Pinpoint the cell where the given text exists, returning its (x, y) midpoint coordinate. 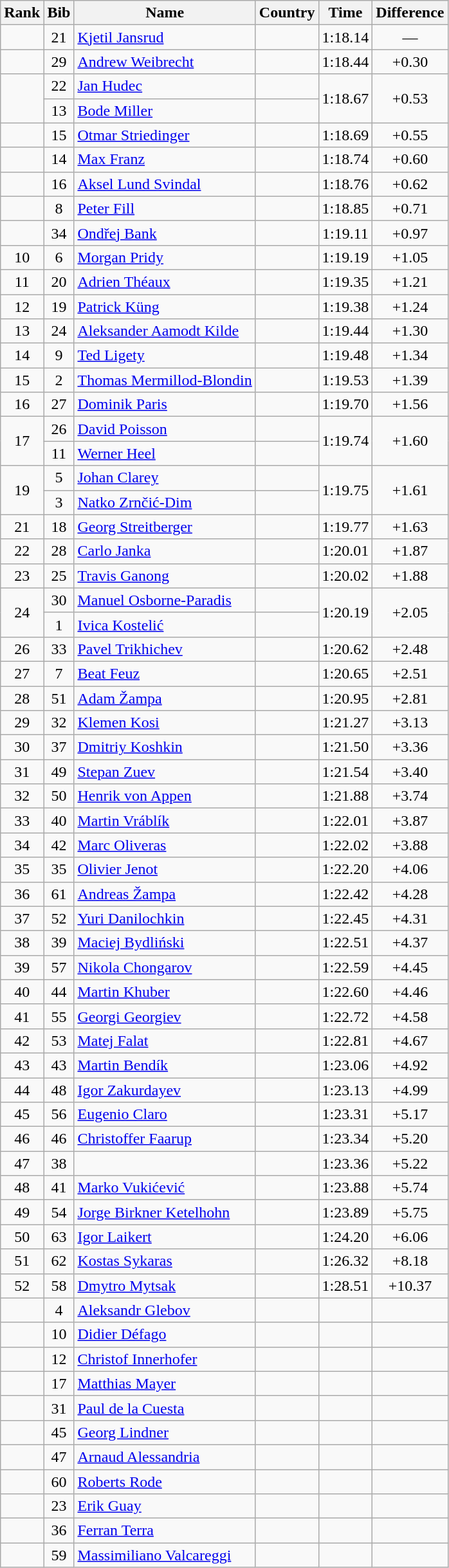
Martin Bendík (165, 1065)
+4.99 (410, 1090)
+1.88 (410, 576)
Igor Zakurdayev (165, 1090)
+3.88 (410, 845)
Patrick Küng (165, 307)
1:23.31 (345, 1115)
+5.17 (410, 1115)
1:19.74 (345, 441)
1:22.60 (345, 992)
1:22.01 (345, 821)
Country (287, 13)
1:20.19 (345, 612)
+2.48 (410, 649)
1:21.54 (345, 772)
1:19.44 (345, 331)
Adam Žampa (165, 698)
1:22.02 (345, 845)
1:19.19 (345, 257)
2 (59, 380)
1:22.20 (345, 870)
+1.39 (410, 380)
Ivica Kostelić (165, 624)
Otmar Striedinger (165, 135)
+4.58 (410, 1016)
18 (59, 527)
+6.06 (410, 1237)
Eugenio Claro (165, 1115)
Henrik von Appen (165, 796)
Time (345, 13)
+3.36 (410, 747)
+1.61 (410, 490)
1:19.38 (345, 307)
David Poisson (165, 429)
+0.60 (410, 160)
Aksel Lund Svindal (165, 184)
Marc Oliveras (165, 845)
+3.13 (410, 723)
+4.45 (410, 967)
62 (59, 1261)
Yuri Danilochkin (165, 918)
— (410, 37)
Kostas Sykaras (165, 1261)
1:19.11 (345, 233)
+4.92 (410, 1065)
58 (59, 1286)
Dmytro Mytsak (165, 1286)
Georg Streitberger (165, 527)
+4.46 (410, 992)
+1.60 (410, 441)
1:23.06 (345, 1065)
Matej Falat (165, 1041)
1:19.35 (345, 282)
63 (59, 1237)
1:24.20 (345, 1237)
+4.28 (410, 894)
+0.55 (410, 135)
Paul de la Cuesta (165, 1408)
Matthias Mayer (165, 1383)
Kjetil Jansrud (165, 37)
60 (59, 1481)
Georgi Georgiev (165, 1016)
9 (59, 356)
Ted Ligety (165, 356)
+5.74 (410, 1188)
Erik Guay (165, 1506)
1:21.88 (345, 796)
+0.62 (410, 184)
56 (59, 1115)
Arnaud Alessandria (165, 1457)
+10.37 (410, 1286)
Thomas Mermillod-Blondin (165, 380)
Christoffer Faarup (165, 1139)
1:19.70 (345, 405)
Klemen Kosi (165, 723)
1:21.27 (345, 723)
8 (59, 208)
1:23.13 (345, 1090)
1:22.59 (345, 967)
54 (59, 1212)
+3.40 (410, 772)
+1.56 (410, 405)
20 (59, 282)
Dominik Paris (165, 405)
+2.81 (410, 698)
1:19.75 (345, 490)
Adrien Théaux (165, 282)
Johan Clarey (165, 478)
+4.67 (410, 1041)
Dmitriy Koshkin (165, 747)
Peter Fill (165, 208)
1:23.88 (345, 1188)
1:26.32 (345, 1261)
Andreas Žampa (165, 894)
+1.87 (410, 551)
1:22.51 (345, 943)
+3.87 (410, 821)
3 (59, 502)
Andrew Weibrecht (165, 62)
1:18.44 (345, 62)
+4.31 (410, 918)
61 (59, 894)
1:22.45 (345, 918)
+0.71 (410, 208)
Ferran Terra (165, 1531)
Natko Zrnčić-Dim (165, 502)
+1.24 (410, 307)
1:22.81 (345, 1041)
Roberts Rode (165, 1481)
1:18.69 (345, 135)
1:18.74 (345, 160)
+0.30 (410, 62)
Morgan Pridy (165, 257)
Martin Vráblík (165, 821)
Manuel Osborne-Paradis (165, 600)
1:23.36 (345, 1163)
+4.06 (410, 870)
+2.51 (410, 673)
1:19.77 (345, 527)
1:18.14 (345, 37)
6 (59, 257)
+5.75 (410, 1212)
+1.21 (410, 282)
1:23.34 (345, 1139)
+1.34 (410, 356)
Christof Innerhofer (165, 1359)
Travis Ganong (165, 576)
+8.18 (410, 1261)
1:19.53 (345, 380)
1:22.42 (345, 894)
Nikola Chongarov (165, 967)
Bode Miller (165, 111)
55 (59, 1016)
+1.30 (410, 331)
Igor Laikert (165, 1237)
Massimiliano Valcareggi (165, 1555)
Stepan Zuev (165, 772)
1:28.51 (345, 1286)
59 (59, 1555)
Aleksander Aamodt Kilde (165, 331)
+1.05 (410, 257)
Olivier Jenot (165, 870)
Jorge Birkner Ketelhohn (165, 1212)
Maciej Bydliński (165, 943)
+1.63 (410, 527)
+0.53 (410, 98)
5 (59, 478)
+2.05 (410, 612)
7 (59, 673)
Rank (22, 13)
Difference (410, 13)
1:18.67 (345, 98)
Max Franz (165, 160)
Aleksandr Glebov (165, 1310)
Didier Défago (165, 1335)
Beat Feuz (165, 673)
1:18.76 (345, 184)
4 (59, 1310)
1 (59, 624)
+5.20 (410, 1139)
Martin Khuber (165, 992)
53 (59, 1041)
1:23.89 (345, 1212)
+0.97 (410, 233)
Jan Hudec (165, 86)
1:18.85 (345, 208)
+3.74 (410, 796)
57 (59, 967)
Ondřej Bank (165, 233)
1:20.02 (345, 576)
Marko Vukićević (165, 1188)
1:20.62 (345, 649)
Name (165, 13)
Carlo Janka (165, 551)
1:20.95 (345, 698)
1:22.72 (345, 1016)
25 (59, 576)
1:19.48 (345, 356)
+4.37 (410, 943)
Georg Lindner (165, 1432)
Bib (59, 13)
Werner Heel (165, 453)
1:20.01 (345, 551)
1:21.50 (345, 747)
+5.22 (410, 1163)
Pavel Trikhichev (165, 649)
1:20.65 (345, 673)
